Identify which cell holds the provided text, then report its [x, y] central coordinate. 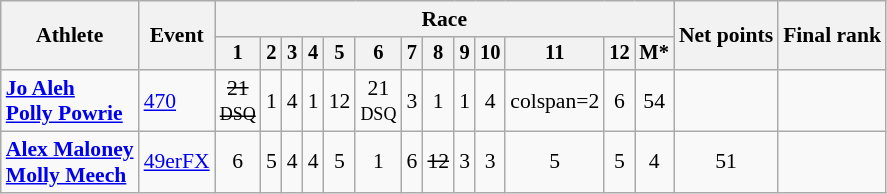
10 [490, 54]
Final rank [832, 36]
54 [654, 100]
2 [272, 54]
M* [654, 54]
Race [444, 19]
49erFX [177, 162]
11 [554, 54]
Athlete [70, 36]
8 [438, 54]
Event [177, 36]
Alex MaloneyMolly Meech [70, 162]
51 [726, 162]
9 [464, 54]
470 [177, 100]
Net points [726, 36]
Jo AlehPolly Powrie [70, 100]
7 [412, 54]
colspan=2 [554, 100]
